Output the (X, Y) coordinate of the center of the cell containing the given text.  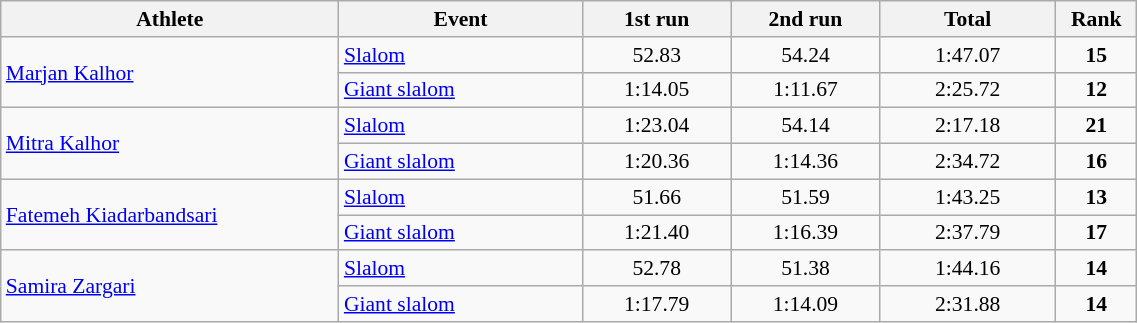
51.59 (806, 197)
52.78 (656, 269)
1:23.04 (656, 126)
1:17.79 (656, 304)
51.66 (656, 197)
1:43.25 (968, 197)
1:16.39 (806, 233)
1:21.40 (656, 233)
Athlete (170, 19)
Total (968, 19)
52.83 (656, 55)
21 (1096, 126)
Mitra Kalhor (170, 144)
2:25.72 (968, 90)
17 (1096, 233)
12 (1096, 90)
Event (460, 19)
2nd run (806, 19)
1:44.16 (968, 269)
Samira Zargari (170, 286)
16 (1096, 162)
Fatemeh Kiadarbandsari (170, 214)
2:37.79 (968, 233)
13 (1096, 197)
2:34.72 (968, 162)
Rank (1096, 19)
54.14 (806, 126)
2:17.18 (968, 126)
1:14.05 (656, 90)
1st run (656, 19)
1:47.07 (968, 55)
1:20.36 (656, 162)
Marjan Kalhor (170, 72)
2:31.88 (968, 304)
54.24 (806, 55)
15 (1096, 55)
1:14.36 (806, 162)
1:14.09 (806, 304)
1:11.67 (806, 90)
51.38 (806, 269)
